Scan for the cell matching the given text and deliver its (X, Y) coordinate at center. 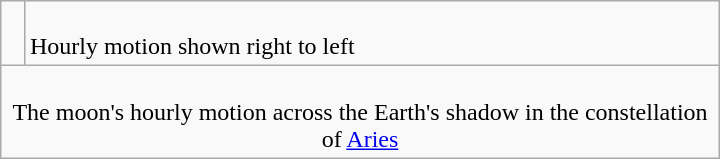
Hourly motion shown right to left (372, 34)
The moon's hourly motion across the Earth's shadow in the constellation of Aries (360, 112)
